Search for the cell housing the specified text and yield its (X, Y) center coordinate. 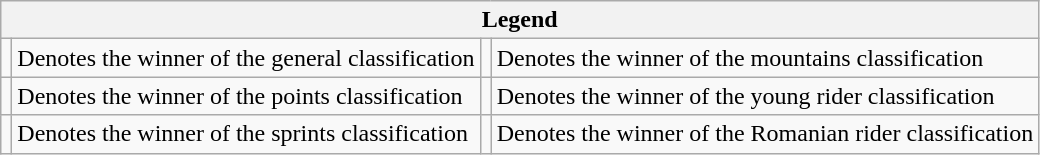
Legend (520, 20)
Denotes the winner of the sprints classification (246, 134)
Denotes the winner of the mountains classification (765, 58)
Denotes the winner of the Romanian rider classification (765, 134)
Denotes the winner of the young rider classification (765, 96)
Denotes the winner of the points classification (246, 96)
Denotes the winner of the general classification (246, 58)
